Return [X, Y] of the center of cell containing provided text 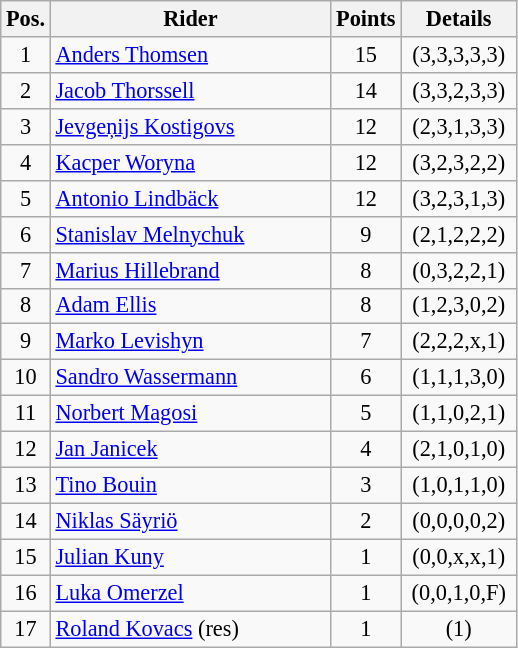
Marius Hillebrand [190, 270]
Stanislav Melnychuk [190, 234]
Roland Kovacs (res) [190, 629]
(3,2,3,2,2) [458, 162]
Kacper Woryna [190, 162]
(0,0,1,0,F) [458, 593]
(3,3,2,3,3) [458, 90]
(3,3,3,3,3) [458, 55]
Julian Kuny [190, 557]
Marko Levishyn [190, 342]
(2,3,1,3,3) [458, 126]
(2,1,2,2,2) [458, 234]
Points [366, 19]
(0,0,0,0,2) [458, 521]
(1,1,0,2,1) [458, 414]
Details [458, 19]
Norbert Magosi [190, 414]
Jan Janicek [190, 450]
Anders Thomsen [190, 55]
Antonio Lindbäck [190, 198]
(3,2,3,1,3) [458, 198]
(0,3,2,2,1) [458, 270]
Tino Bouin [190, 485]
Sandro Wassermann [190, 378]
Luka Omerzel [190, 593]
(1,2,3,0,2) [458, 306]
10 [26, 378]
Adam Ellis [190, 306]
11 [26, 414]
Pos. [26, 19]
Niklas Säyriö [190, 521]
17 [26, 629]
13 [26, 485]
(2,1,0,1,0) [458, 450]
(1,1,1,3,0) [458, 378]
(1) [458, 629]
(0,0,x,x,1) [458, 557]
Jevgeņijs Kostigovs [190, 126]
16 [26, 593]
Rider [190, 19]
Jacob Thorssell [190, 90]
(2,2,2,x,1) [458, 342]
(1,0,1,1,0) [458, 485]
